Detect which cell encompasses the target text, then output its (X, Y) center coordinate. 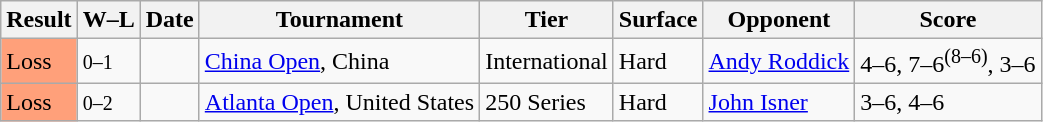
International (547, 62)
0–1 (108, 62)
Tier (547, 20)
Andy Roddick (779, 62)
China Open, China (339, 62)
3–6, 4–6 (948, 102)
Date (170, 20)
0–2 (108, 102)
250 Series (547, 102)
4–6, 7–6(8–6), 3–6 (948, 62)
Score (948, 20)
W–L (108, 20)
Atlanta Open, United States (339, 102)
Result (39, 20)
Surface (658, 20)
John Isner (779, 102)
Tournament (339, 20)
Opponent (779, 20)
